Return [x, y] of the center of cell containing provided text 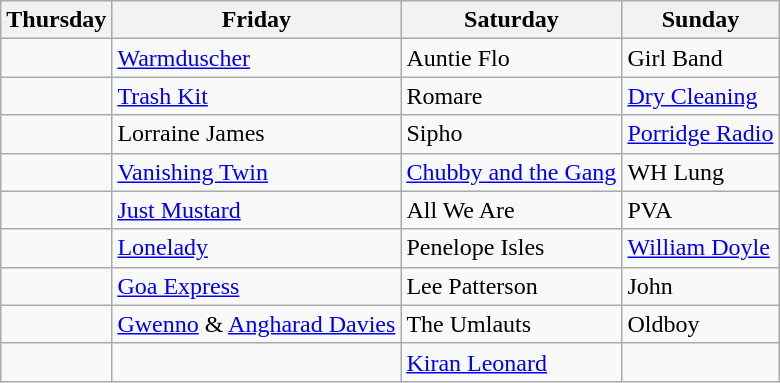
Dry Cleaning [700, 96]
Chubby and the Gang [512, 172]
WH Lung [700, 172]
Lee Patterson [512, 286]
Lonelady [256, 248]
Auntie Flo [512, 58]
Penelope Isles [512, 248]
Kiran Leonard [512, 362]
Friday [256, 20]
The Umlauts [512, 324]
Sipho [512, 134]
Vanishing Twin [256, 172]
Trash Kit [256, 96]
Sunday [700, 20]
Porridge Radio [700, 134]
Romare [512, 96]
Warmduscher [256, 58]
Girl Band [700, 58]
Oldboy [700, 324]
Lorraine James [256, 134]
Goa Express [256, 286]
Thursday [56, 20]
PVA [700, 210]
Saturday [512, 20]
John [700, 286]
All We Are [512, 210]
William Doyle [700, 248]
Just Mustard [256, 210]
Gwenno & Angharad Davies [256, 324]
